Return (X, Y) of the center of cell containing provided text 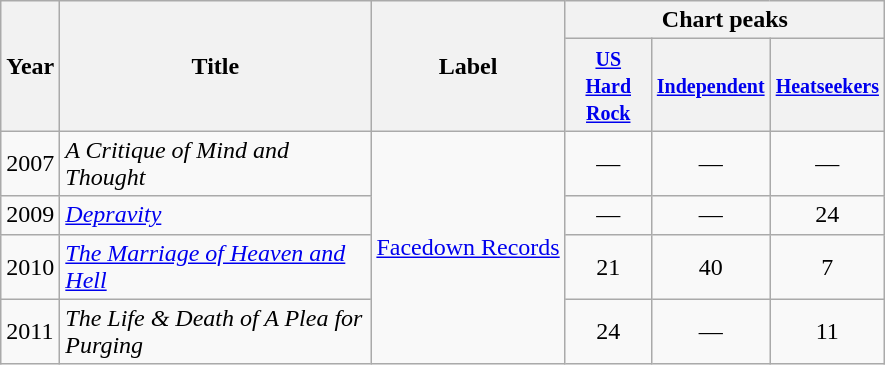
Chart peaks (724, 20)
2007 (30, 164)
7 (827, 266)
Year (30, 66)
Independent (710, 85)
2011 (30, 332)
11 (827, 332)
Heatseekers (827, 85)
Facedown Records (468, 248)
Label (468, 66)
Title (216, 66)
2010 (30, 266)
Depravity (216, 215)
The Life & Death of A Plea for Purging (216, 332)
A Critique of Mind and Thought (216, 164)
21 (608, 266)
2009 (30, 215)
40 (710, 266)
The Marriage of Heaven and Hell (216, 266)
US Hard Rock (608, 85)
